Return the [x, y] coordinate for the center point of the cell that contains the specified text.  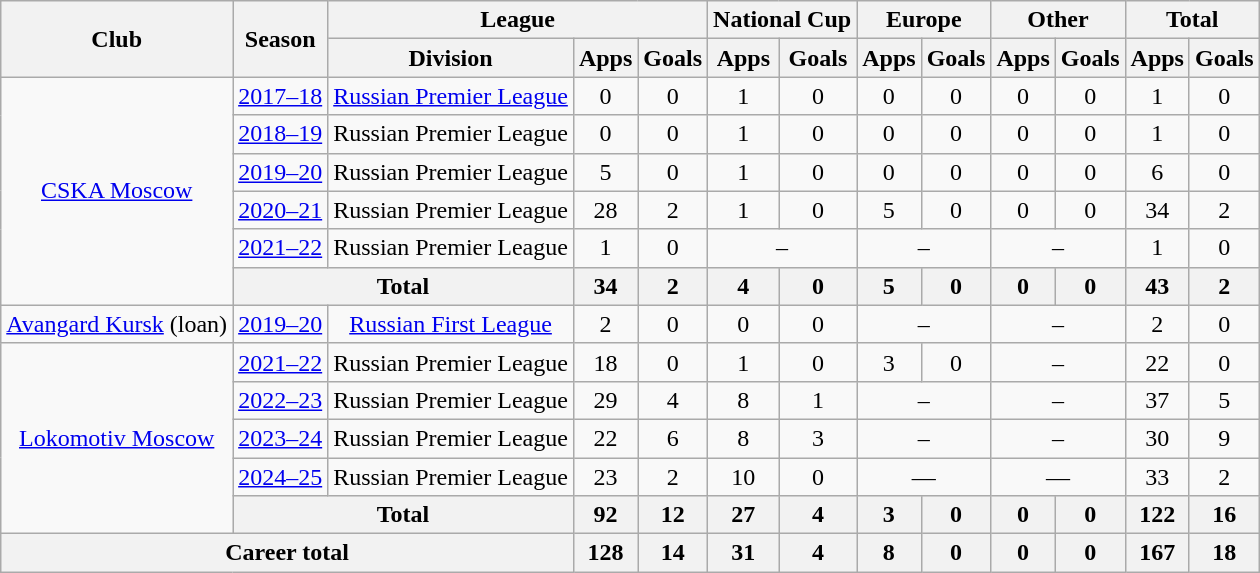
Season [280, 39]
Division [451, 58]
14 [673, 553]
9 [1224, 438]
37 [1157, 400]
2023–24 [280, 438]
National Cup [782, 20]
10 [744, 477]
Career total [288, 553]
Club [117, 39]
Russian First League [451, 324]
43 [1157, 286]
2024–25 [280, 477]
31 [744, 553]
League [518, 20]
27 [744, 515]
33 [1157, 477]
Avangard Kursk (loan) [117, 324]
16 [1224, 515]
28 [605, 210]
12 [673, 515]
2017–18 [280, 96]
167 [1157, 553]
122 [1157, 515]
Lokomotiv Moscow [117, 438]
Europe [924, 20]
29 [605, 400]
2018–19 [280, 134]
Other [1058, 20]
2020–21 [280, 210]
23 [605, 477]
CSKA Moscow [117, 191]
30 [1157, 438]
2022–23 [280, 400]
128 [605, 553]
92 [605, 515]
